Scan for the cell matching the given text and deliver its [X, Y] coordinate at center. 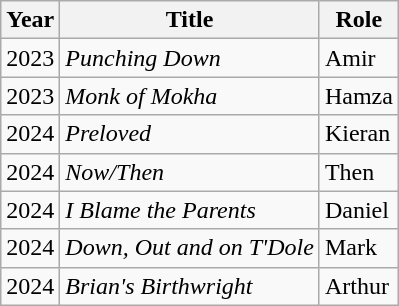
Arthur [358, 286]
Preloved [190, 134]
Title [190, 20]
I Blame the Parents [190, 210]
Monk of Mokha [190, 96]
Amir [358, 58]
Daniel [358, 210]
Mark [358, 248]
Then [358, 172]
Brian's Birthwright [190, 286]
Role [358, 20]
Year [30, 20]
Down, Out and on T'Dole [190, 248]
Hamza [358, 96]
Kieran [358, 134]
Punching Down [190, 58]
Now/Then [190, 172]
